Detect which cell encompasses the target text, then output its (X, Y) center coordinate. 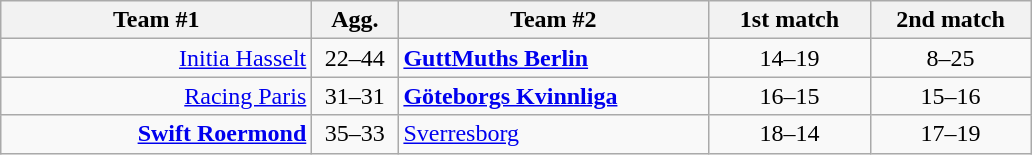
GuttMuths Berlin (554, 58)
Initia Hasselt (156, 58)
8–25 (950, 58)
22–44 (355, 58)
Racing Paris (156, 96)
17–19 (950, 134)
Team #1 (156, 20)
35–33 (355, 134)
Swift Roermond (156, 134)
31–31 (355, 96)
16–15 (790, 96)
14–19 (790, 58)
Göteborgs Kvinnliga (554, 96)
15–16 (950, 96)
Agg. (355, 20)
2nd match (950, 20)
18–14 (790, 134)
Team #2 (554, 20)
1st match (790, 20)
Sverresborg (554, 134)
